Extract the (X, Y) coordinate from the center of the cell holding the provided text.  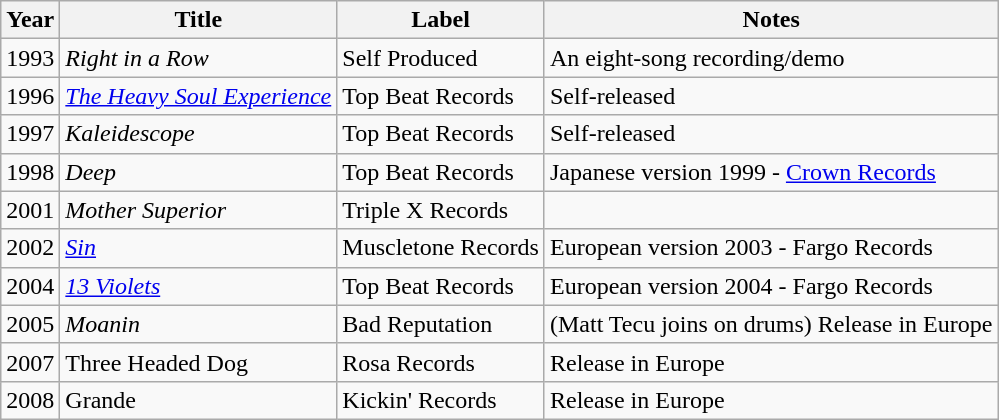
Three Headed Dog (198, 362)
European version 2003 - Fargo Records (771, 248)
2004 (30, 286)
Muscletone Records (441, 248)
Kickin' Records (441, 400)
Self Produced (441, 58)
European version 2004 - Fargo Records (771, 286)
Rosa Records (441, 362)
Bad Reputation (441, 324)
Deep (198, 172)
Japanese version 1999 - Crown Records (771, 172)
1993 (30, 58)
Notes (771, 20)
Year (30, 20)
Label (441, 20)
Moanin (198, 324)
1996 (30, 96)
Triple X Records (441, 210)
Sin (198, 248)
1998 (30, 172)
13 Violets (198, 286)
Right in a Row (198, 58)
2008 (30, 400)
2001 (30, 210)
Grande (198, 400)
2002 (30, 248)
The Heavy Soul Experience (198, 96)
Mother Superior (198, 210)
Kaleidescope (198, 134)
(Matt Tecu joins on drums) Release in Europe (771, 324)
An eight-song recording/demo (771, 58)
Title (198, 20)
2005 (30, 324)
2007 (30, 362)
1997 (30, 134)
